Determine the (X, Y) coordinate at the center of the cell enclosing the given text.  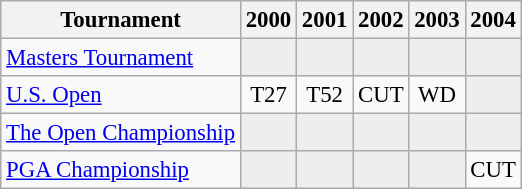
Masters Tournament (121, 58)
Tournament (121, 20)
U.S. Open (121, 95)
T27 (268, 95)
The Open Championship (121, 133)
2003 (437, 20)
2002 (381, 20)
2001 (325, 20)
T52 (325, 95)
PGA Championship (121, 170)
2000 (268, 20)
WD (437, 95)
2004 (493, 20)
